Find where the given text appears and provide that cell's center as (x, y) coordinate. 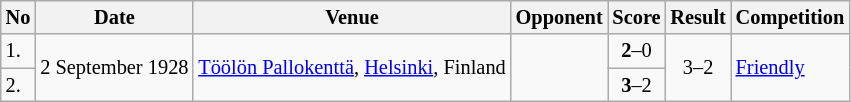
Friendly (790, 68)
Venue (352, 17)
Opponent (560, 17)
Date (114, 17)
1. (18, 51)
2–0 (637, 51)
Result (698, 17)
2. (18, 85)
Score (637, 17)
No (18, 17)
2 September 1928 (114, 68)
Töölön Pallokenttä, Helsinki, Finland (352, 68)
Competition (790, 17)
